Determine the [x, y] coordinate at the center of the cell enclosing the given text.  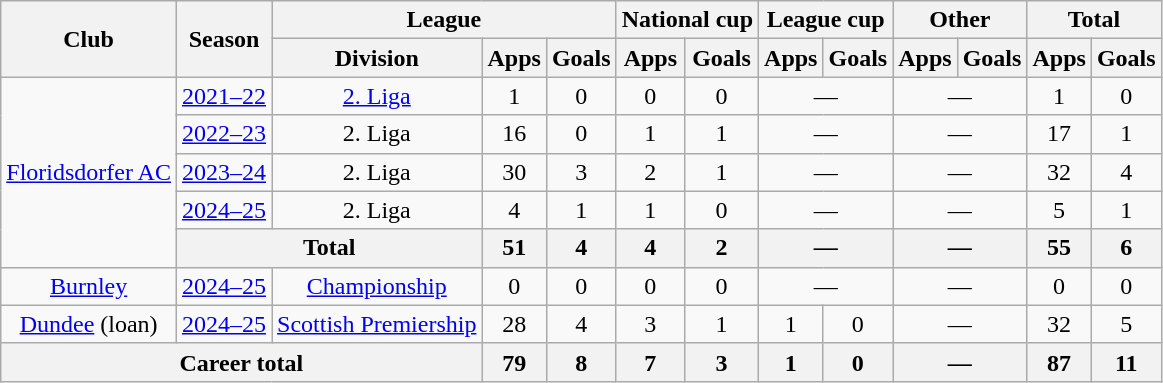
55 [1059, 248]
National cup [687, 20]
Season [224, 39]
28 [514, 324]
Floridsdorfer AC [89, 172]
2022–23 [224, 134]
Division [377, 58]
51 [514, 248]
2023–24 [224, 172]
Burnley [89, 286]
87 [1059, 362]
16 [514, 134]
Championship [377, 286]
7 [650, 362]
6 [1126, 248]
11 [1126, 362]
79 [514, 362]
Club [89, 39]
League [444, 20]
17 [1059, 134]
League cup [826, 20]
2021–22 [224, 96]
Scottish Premiership [377, 324]
Dundee (loan) [89, 324]
30 [514, 172]
Career total [242, 362]
Other [960, 20]
8 [581, 362]
